Provide the (X, Y) coordinate of the cell's center where the given text is located.  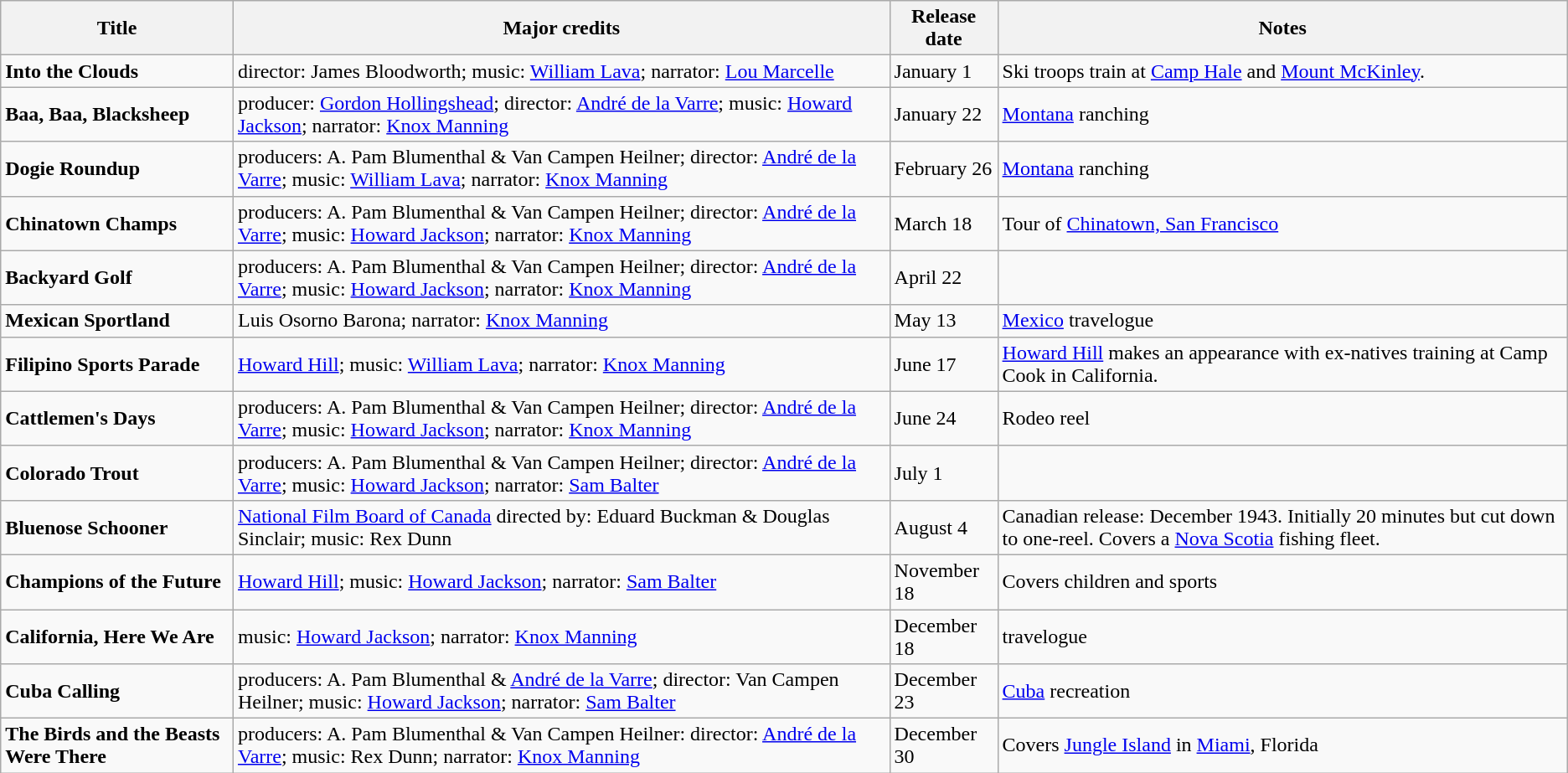
Release date (943, 28)
April 22 (943, 278)
August 4 (943, 528)
Luis Osorno Barona; narrator: Knox Manning (561, 321)
Colorado Trout (117, 472)
National Film Board of Canada directed by: Eduard Buckman & Douglas Sinclair; music: Rex Dunn (561, 528)
Cattlemen's Days (117, 419)
Filipino Sports Parade (117, 363)
Bluenose Schooner (117, 528)
California, Here We Are (117, 636)
December 30 (943, 745)
Champions of the Future (117, 581)
producer: Gordon Hollingshead; director: André de la Varre; music: Howard Jackson; narrator: Knox Manning (561, 114)
Howard Hill; music: Howard Jackson; narrator: Sam Balter (561, 581)
music: Howard Jackson; narrator: Knox Manning (561, 636)
Title (117, 28)
December 18 (943, 636)
Major credits (561, 28)
Covers Jungle Island in Miami, Florida (1282, 745)
Baa, Baa, Blacksheep (117, 114)
July 1 (943, 472)
Backyard Golf (117, 278)
Cuba Calling (117, 692)
Dogie Roundup (117, 169)
Cuba recreation (1282, 692)
producers: A. Pam Blumenthal & Van Campen Heilner: director: André de la Varre; music: Rex Dunn; narrator: Knox Manning (561, 745)
June 17 (943, 363)
Covers children and sports (1282, 581)
March 18 (943, 223)
travelogue (1282, 636)
producers: A. Pam Blumenthal & Van Campen Heilner; director: André de la Varre; music: Howard Jackson; narrator: Sam Balter (561, 472)
June 24 (943, 419)
Into the Clouds (117, 71)
Ski troops train at Camp Hale and Mount McKinley. (1282, 71)
May 13 (943, 321)
December 23 (943, 692)
The Birds and the Beasts Were There (117, 745)
Tour of Chinatown, San Francisco (1282, 223)
producers: A. Pam Blumenthal & Van Campen Heilner; director: André de la Varre; music: William Lava; narrator: Knox Manning (561, 169)
director: James Bloodworth; music: William Lava; narrator: Lou Marcelle (561, 71)
Rodeo reel (1282, 419)
Notes (1282, 28)
Canadian release: December 1943. Initially 20 minutes but cut down to one-reel. Covers a Nova Scotia fishing fleet. (1282, 528)
February 26 (943, 169)
Mexico travelogue (1282, 321)
January 22 (943, 114)
Chinatown Champs (117, 223)
Mexican Sportland (117, 321)
Howard Hill; music: William Lava; narrator: Knox Manning (561, 363)
Howard Hill makes an appearance with ex-natives training at Camp Cook in California. (1282, 363)
producers: A. Pam Blumenthal & André de la Varre; director: Van Campen Heilner; music: Howard Jackson; narrator: Sam Balter (561, 692)
November 18 (943, 581)
January 1 (943, 71)
